Search for the cell housing the specified text and yield its (x, y) center coordinate. 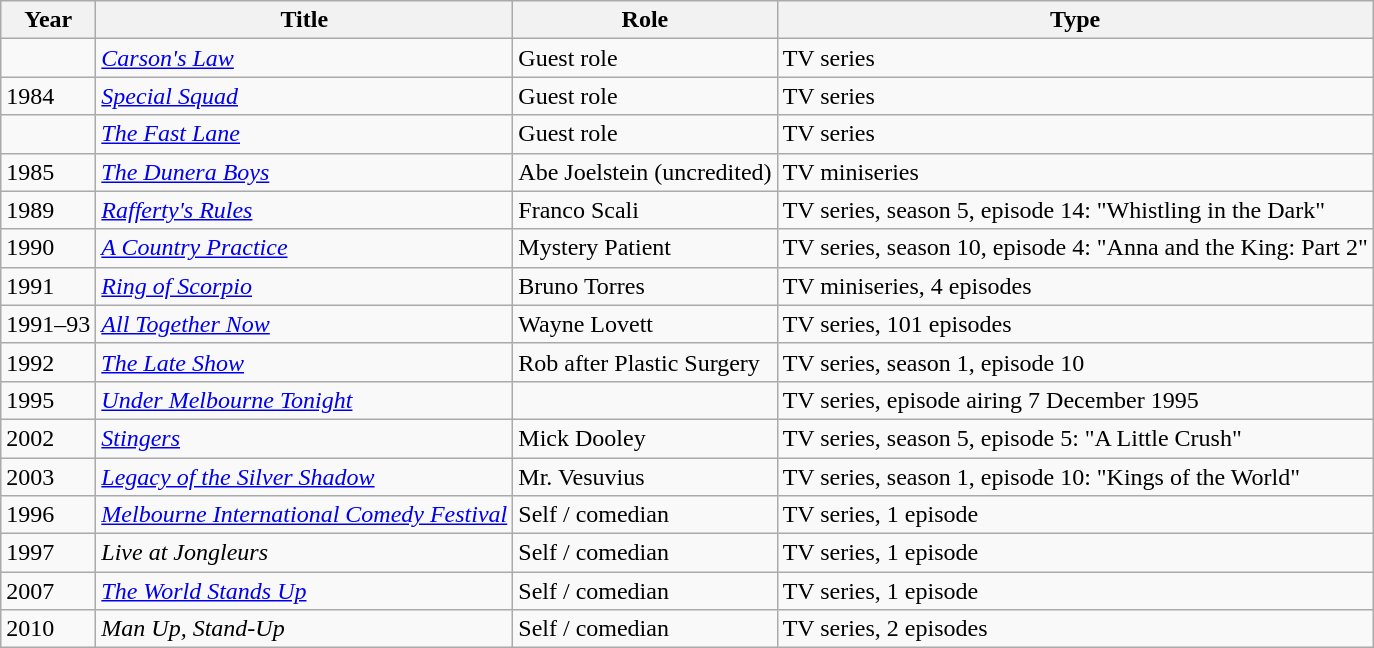
1996 (48, 515)
Role (645, 20)
1985 (48, 172)
Special Squad (304, 96)
2010 (48, 629)
The World Stands Up (304, 591)
TV series, season 5, episode 14: "Whistling in the Dark" (1075, 210)
Ring of Scorpio (304, 286)
TV series, season 5, episode 5: "A Little Crush" (1075, 438)
TV series, season 10, episode 4: "Anna and the King: Part 2" (1075, 248)
2007 (48, 591)
Legacy of the Silver Shadow (304, 477)
TV series, season 1, episode 10: "Kings of the World" (1075, 477)
TV series, 2 episodes (1075, 629)
Stingers (304, 438)
The Dunera Boys (304, 172)
Franco Scali (645, 210)
All Together Now (304, 324)
Man Up, Stand-Up (304, 629)
1995 (48, 400)
1991–93 (48, 324)
1989 (48, 210)
The Late Show (304, 362)
Rob after Plastic Surgery (645, 362)
1990 (48, 248)
Bruno Torres (645, 286)
1997 (48, 553)
TV miniseries (1075, 172)
Wayne Lovett (645, 324)
Year (48, 20)
TV miniseries, 4 episodes (1075, 286)
1992 (48, 362)
Mr. Vesuvius (645, 477)
Carson's Law (304, 58)
Title (304, 20)
TV series, 101 episodes (1075, 324)
1984 (48, 96)
A Country Practice (304, 248)
2003 (48, 477)
Mystery Patient (645, 248)
Rafferty's Rules (304, 210)
TV series, season 1, episode 10 (1075, 362)
Live at Jongleurs (304, 553)
Abe Joelstein (uncredited) (645, 172)
1991 (48, 286)
TV series, episode airing 7 December 1995 (1075, 400)
The Fast Lane (304, 134)
Mick Dooley (645, 438)
Under Melbourne Tonight (304, 400)
2002 (48, 438)
Melbourne International Comedy Festival (304, 515)
Type (1075, 20)
